Capture the cell that displays the provided text and extract its [X, Y] central coordinate. 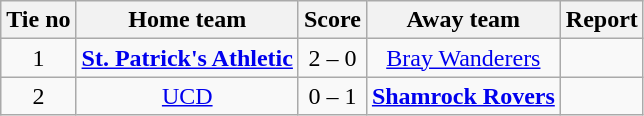
Away team [463, 20]
St. Patrick's Athletic [187, 58]
Score [332, 20]
Tie no [38, 20]
Report [602, 20]
2 [38, 96]
UCD [187, 96]
2 – 0 [332, 58]
Shamrock Rovers [463, 96]
1 [38, 58]
Bray Wanderers [463, 58]
Home team [187, 20]
0 – 1 [332, 96]
